Detect which cell encompasses the target text, then output its (x, y) center coordinate. 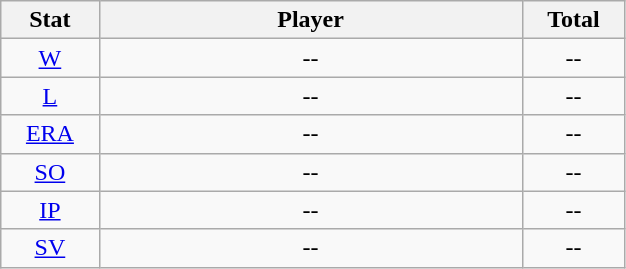
W (50, 58)
SO (50, 172)
Player (310, 20)
IP (50, 210)
L (50, 96)
SV (50, 248)
Total (574, 20)
Stat (50, 20)
ERA (50, 134)
